Scan for the cell matching the given text and deliver its [x, y] coordinate at center. 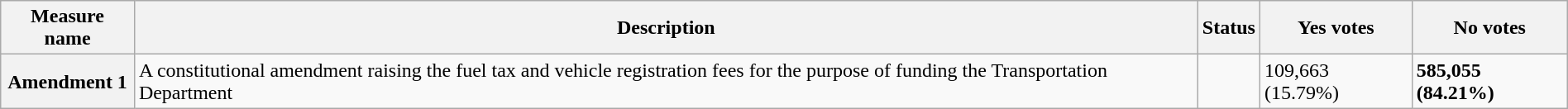
Status [1229, 28]
A constitutional amendment raising the fuel tax and vehicle registration fees for the purpose of funding the Transportation Department [666, 81]
585,055 (84.21%) [1489, 81]
109,663 (15.79%) [1336, 81]
Amendment 1 [68, 81]
Yes votes [1336, 28]
Measure name [68, 28]
No votes [1489, 28]
Description [666, 28]
